From the cell containing the given text, extract its center point as (X, Y) coordinate. 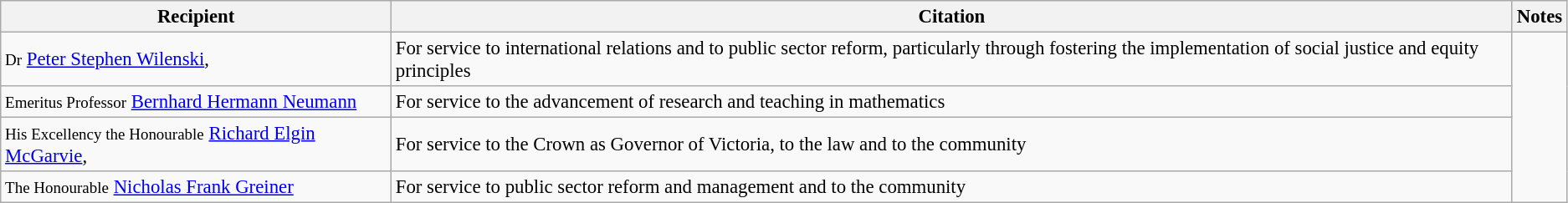
Emeritus Professor Bernhard Hermann Neumann (196, 102)
Recipient (196, 17)
Dr Peter Stephen Wilenski, (196, 60)
For service to the advancement of research and teaching in mathematics (951, 102)
Citation (951, 17)
Notes (1540, 17)
His Excellency the Honourable Richard Elgin McGarvie, (196, 145)
For service to the Crown as Governor of Victoria, to the law and to the community (951, 145)
For service to public sector reform and management and to the community (951, 187)
The Honourable Nicholas Frank Greiner (196, 187)
